Scan for the cell matching the given text and deliver its [x, y] coordinate at center. 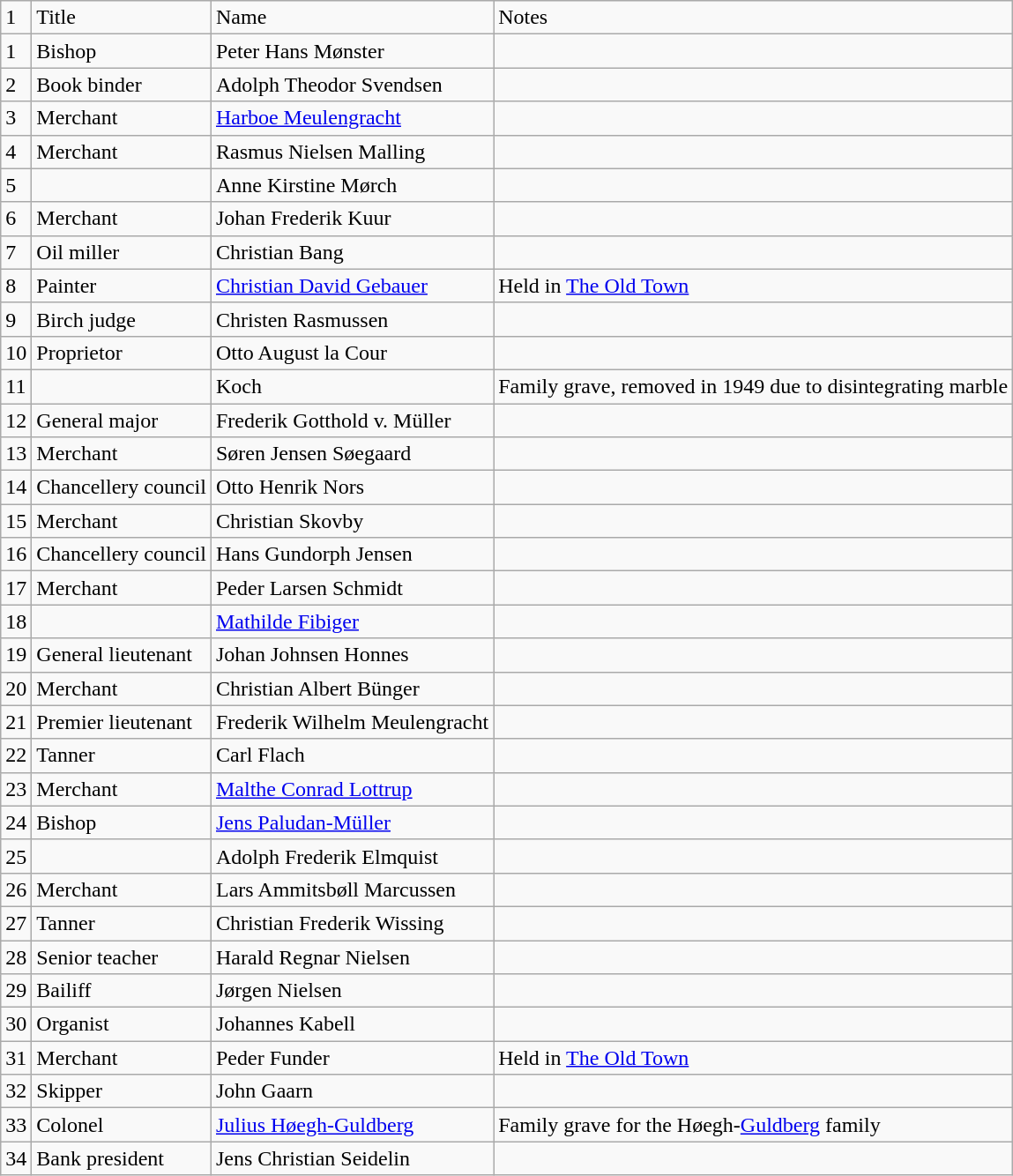
11 [16, 386]
Bank president [122, 1158]
Bailiff [122, 991]
Otto August la Cour [352, 353]
26 [16, 889]
30 [16, 1024]
Peder Funder [352, 1058]
16 [16, 555]
Otto Henrik Nors [352, 488]
Koch [352, 386]
Harboe Meulengracht [352, 118]
18 [16, 621]
General lieutenant [122, 655]
8 [16, 286]
33 [16, 1125]
Jens Paludan-Müller [352, 822]
12 [16, 421]
25 [16, 856]
Rasmus Nielsen Malling [352, 152]
31 [16, 1058]
22 [16, 755]
Title [122, 18]
Premier lieutenant [122, 722]
Frederik Wilhelm Meulengracht [352, 722]
Christen Rasmussen [352, 319]
7 [16, 252]
Harald Regnar Nielsen [352, 956]
34 [16, 1158]
Name [352, 18]
6 [16, 219]
Lars Ammitsbøll Marcussen [352, 889]
Johan Frederik Kuur [352, 219]
14 [16, 488]
Mathilde Fibiger [352, 621]
13 [16, 454]
Family grave for the Høegh-Guldberg family [753, 1125]
Oil miller [122, 252]
Frederik Gotthold v. Müller [352, 421]
Colonel [122, 1125]
28 [16, 956]
Christian David Gebauer [352, 286]
5 [16, 185]
Christian Bang [352, 252]
Peder Larsen Schmidt [352, 588]
24 [16, 822]
Carl Flach [352, 755]
Adolph Frederik Elmquist [352, 856]
15 [16, 521]
Malthe Conrad Lottrup [352, 789]
32 [16, 1091]
Jens Christian Seidelin [352, 1158]
21 [16, 722]
Søren Jensen Søegaard [352, 454]
2 [16, 85]
19 [16, 655]
17 [16, 588]
Skipper [122, 1091]
Notes [753, 18]
27 [16, 923]
Hans Gundorph Jensen [352, 555]
Organist [122, 1024]
Senior teacher [122, 956]
Christian Albert Bünger [352, 688]
Painter [122, 286]
9 [16, 319]
3 [16, 118]
10 [16, 353]
Adolph Theodor Svendsen [352, 85]
Family grave, removed in 1949 due to disintegrating marble [753, 386]
Johan Johnsen Honnes [352, 655]
4 [16, 152]
Anne Kirstine Mørch [352, 185]
20 [16, 688]
Birch judge [122, 319]
General major [122, 421]
Jørgen Nielsen [352, 991]
Christian Skovby [352, 521]
Johannes Kabell [352, 1024]
Peter Hans Mønster [352, 51]
Proprietor [122, 353]
Julius Høegh-Guldberg [352, 1125]
23 [16, 789]
John Gaarn [352, 1091]
Christian Frederik Wissing [352, 923]
29 [16, 991]
Book binder [122, 85]
